Determine the (x, y) coordinate at the center of the cell enclosing the given text.  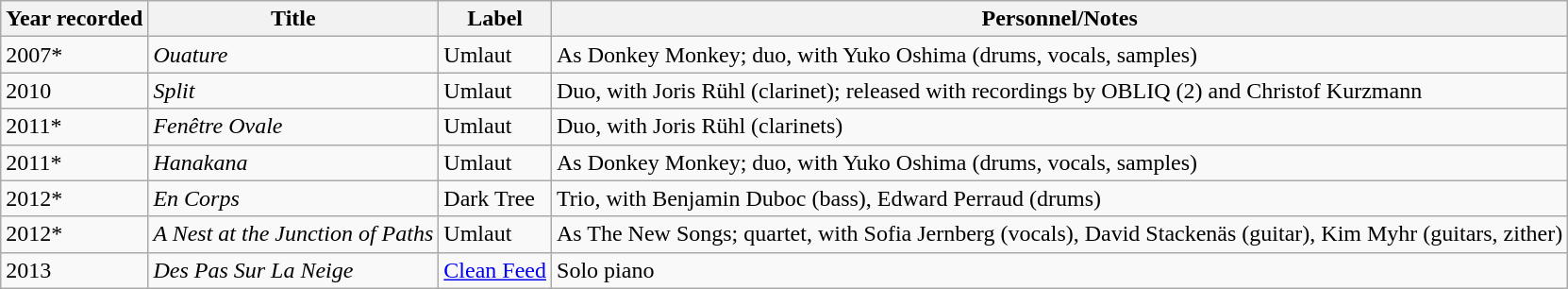
Personnel/Notes (1060, 19)
Dark Tree (495, 198)
Hanakana (293, 162)
Year recorded (75, 19)
Clean Feed (495, 270)
En Corps (293, 198)
Fenêtre Ovale (293, 127)
2013 (75, 270)
Des Pas Sur La Neige (293, 270)
2007* (75, 55)
Title (293, 19)
Split (293, 91)
Duo, with Joris Rühl (clarinets) (1060, 127)
Solo piano (1060, 270)
As The New Songs; quartet, with Sofia Jernberg (vocals), David Stackenäs (guitar), Kim Myhr (guitars, zither) (1060, 234)
Duo, with Joris Rühl (clarinet); released with recordings by OBLIQ (2) and Christof Kurzmann (1060, 91)
2010 (75, 91)
Trio, with Benjamin Duboc (bass), Edward Perraud (drums) (1060, 198)
A Nest at the Junction of Paths (293, 234)
Ouature (293, 55)
Label (495, 19)
